Capture the cell that displays the provided text and extract its (x, y) central coordinate. 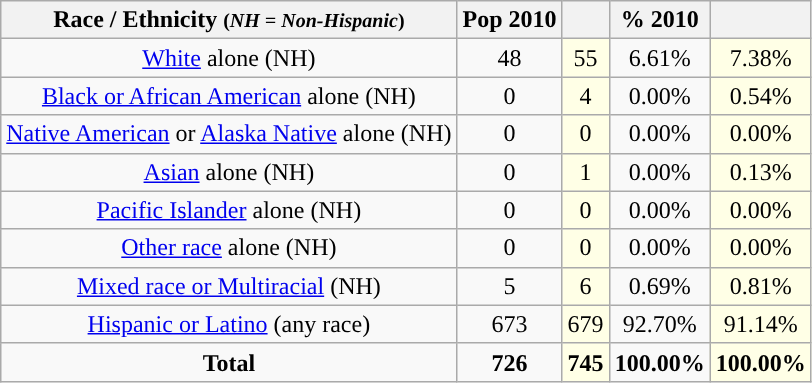
Mixed race or Multiracial (NH) (229, 286)
Hispanic or Latino (any race) (229, 324)
679 (586, 324)
673 (510, 324)
Asian alone (NH) (229, 172)
0.81% (760, 286)
745 (586, 362)
Pacific Islander alone (NH) (229, 210)
0.69% (660, 286)
% 2010 (660, 20)
Black or African American alone (NH) (229, 96)
91.14% (760, 324)
726 (510, 362)
92.70% (660, 324)
Native American or Alaska Native alone (NH) (229, 134)
1 (586, 172)
Total (229, 362)
4 (586, 96)
0.13% (760, 172)
6.61% (660, 58)
48 (510, 58)
6 (586, 286)
0.54% (760, 96)
55 (586, 58)
White alone (NH) (229, 58)
5 (510, 286)
Other race alone (NH) (229, 248)
7.38% (760, 58)
Race / Ethnicity (NH = Non-Hispanic) (229, 20)
Pop 2010 (510, 20)
